Scan for the cell matching the given text and deliver its [x, y] coordinate at center. 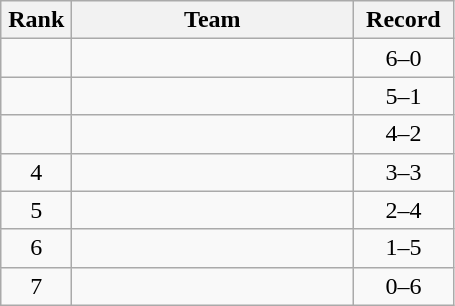
3–3 [404, 172]
5–1 [404, 96]
7 [36, 286]
6 [36, 248]
1–5 [404, 248]
6–0 [404, 58]
0–6 [404, 286]
4 [36, 172]
Record [404, 20]
4–2 [404, 134]
2–4 [404, 210]
Team [212, 20]
5 [36, 210]
Rank [36, 20]
